For the text-containing cell, return its midpoint in (x, y) coordinate format. 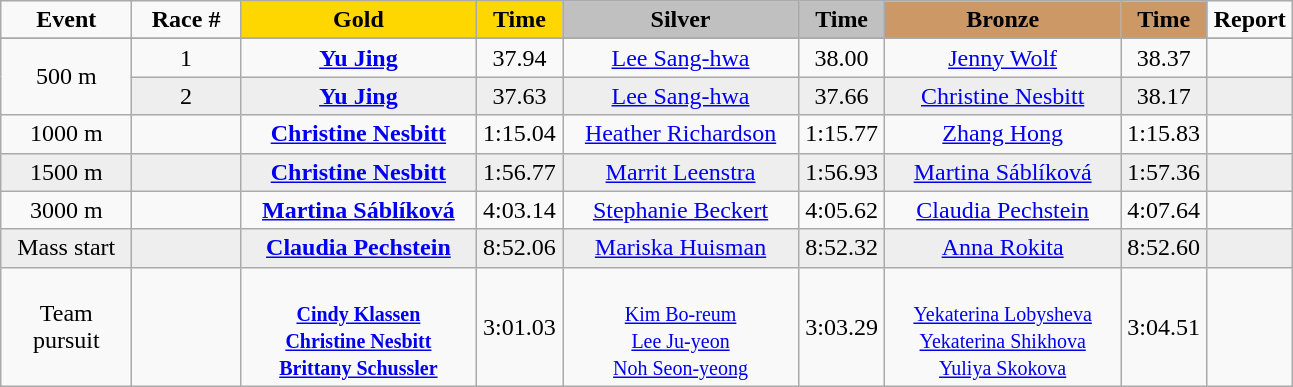
Silver (680, 20)
3000 m (66, 210)
Mariska Huisman (680, 248)
3:01.03 (519, 326)
1500 m (66, 172)
1 (186, 58)
1:56.93 (842, 172)
1:15.04 (519, 134)
2 (186, 96)
38.17 (1164, 96)
4:07.64 (1164, 210)
Report (1250, 20)
Bronze (1003, 20)
Anna Rokita (1003, 248)
38.37 (1164, 58)
Gold (358, 20)
4:03.14 (519, 210)
Team pursuit (66, 326)
Jenny Wolf (1003, 58)
8:52.32 (842, 248)
Mass start (66, 248)
37.63 (519, 96)
Stephanie Beckert (680, 210)
Kim Bo-reumLee Ju-yeonNoh Seon-yeong (680, 326)
37.94 (519, 58)
8:52.06 (519, 248)
Race # (186, 20)
4:05.62 (842, 210)
Yekaterina LobyshevaYekaterina ShikhovaYuliya Skokova (1003, 326)
3:04.51 (1164, 326)
Marrit Leenstra (680, 172)
500 m (66, 77)
1000 m (66, 134)
8:52.60 (1164, 248)
1:15.83 (1164, 134)
1:56.77 (519, 172)
1:15.77 (842, 134)
37.66 (842, 96)
3:03.29 (842, 326)
38.00 (842, 58)
Event (66, 20)
1:57.36 (1164, 172)
Cindy KlassenChristine NesbittBrittany Schussler (358, 326)
Heather Richardson (680, 134)
Zhang Hong (1003, 134)
